Output the (X, Y) coordinate of the center of the cell containing the given text.  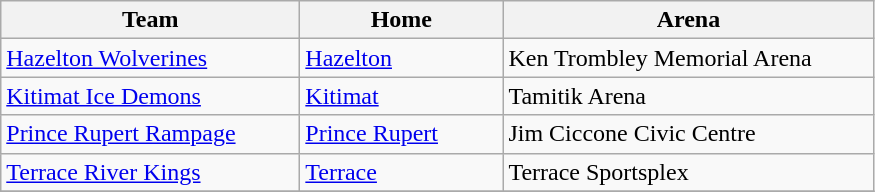
Prince Rupert (402, 134)
Home (402, 20)
Terrace River Kings (150, 172)
Hazelton (402, 58)
Hazelton Wolverines (150, 58)
Jim Ciccone Civic Centre (688, 134)
Kitimat Ice Demons (150, 96)
Arena (688, 20)
Ken Trombley Memorial Arena (688, 58)
Team (150, 20)
Terrace (402, 172)
Kitimat (402, 96)
Prince Rupert Rampage (150, 134)
Tamitik Arena (688, 96)
Terrace Sportsplex (688, 172)
